Pinpoint the cell where the given text exists, returning its (X, Y) midpoint coordinate. 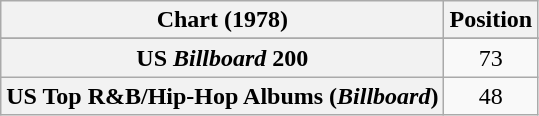
Position (491, 20)
73 (491, 58)
US Billboard 200 (222, 58)
48 (491, 96)
Chart (1978) (222, 20)
US Top R&B/Hip-Hop Albums (Billboard) (222, 96)
